Return (X, Y) of the center of cell containing provided text 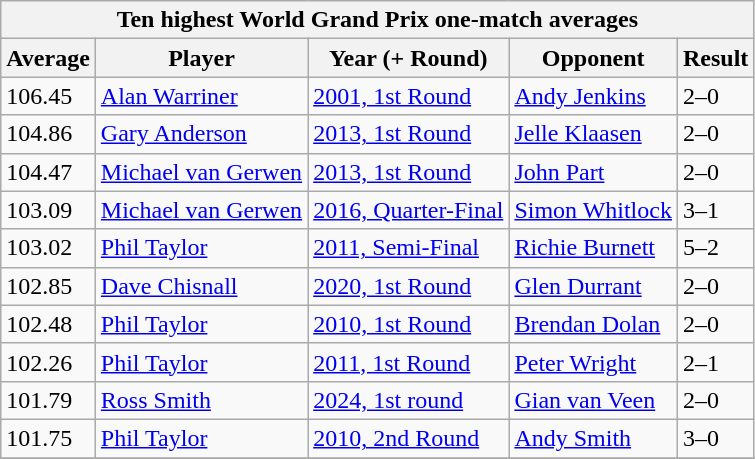
Gian van Veen (594, 400)
104.86 (48, 134)
John Part (594, 172)
Brendan Dolan (594, 324)
2020, 1st Round (408, 286)
2001, 1st Round (408, 96)
102.26 (48, 362)
101.75 (48, 438)
102.85 (48, 286)
102.48 (48, 324)
Richie Burnett (594, 248)
Andy Smith (594, 438)
104.47 (48, 172)
2010, 1st Round (408, 324)
Peter Wright (594, 362)
Simon Whitlock (594, 210)
Average (48, 58)
2024, 1st round (408, 400)
2010, 2nd Round (408, 438)
Alan Warriner (201, 96)
Player (201, 58)
5–2 (715, 248)
106.45 (48, 96)
Year (+ Round) (408, 58)
Jelle Klaasen (594, 134)
Glen Durrant (594, 286)
2016, Quarter-Final (408, 210)
Opponent (594, 58)
2–1 (715, 362)
3–1 (715, 210)
2011, 1st Round (408, 362)
Dave Chisnall (201, 286)
Gary Anderson (201, 134)
103.09 (48, 210)
Ross Smith (201, 400)
3–0 (715, 438)
103.02 (48, 248)
Andy Jenkins (594, 96)
Result (715, 58)
2011, Semi-Final (408, 248)
Ten highest World Grand Prix one-match averages (378, 20)
101.79 (48, 400)
